Pinpoint the cell where the given text exists, returning its [x, y] midpoint coordinate. 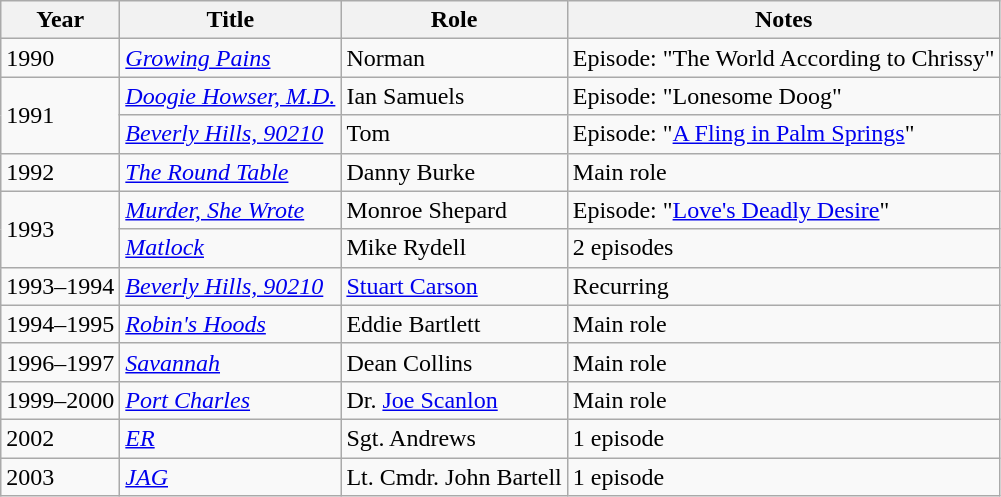
ER [230, 438]
1993 [60, 229]
Episode: "Love's Deadly Desire" [784, 210]
Growing Pains [230, 58]
1993–1994 [60, 286]
Episode: "Lonesome Doog" [784, 96]
1990 [60, 58]
1996–1997 [60, 362]
Savannah [230, 362]
The Round Table [230, 172]
Sgt. Andrews [454, 438]
Notes [784, 20]
Doogie Howser, M.D. [230, 96]
2002 [60, 438]
1994–1995 [60, 324]
Lt. Cmdr. John Bartell [454, 477]
Robin's Hoods [230, 324]
Title [230, 20]
Monroe Shepard [454, 210]
1992 [60, 172]
Episode: "A Fling in Palm Springs" [784, 134]
Norman [454, 58]
Murder, She Wrote [230, 210]
Episode: "The World According to Chrissy" [784, 58]
Matlock [230, 248]
Mike Rydell [454, 248]
Eddie Bartlett [454, 324]
JAG [230, 477]
Ian Samuels [454, 96]
Year [60, 20]
2003 [60, 477]
2 episodes [784, 248]
1999–2000 [60, 400]
Danny Burke [454, 172]
Role [454, 20]
Stuart Carson [454, 286]
Port Charles [230, 400]
Recurring [784, 286]
1991 [60, 115]
Dean Collins [454, 362]
Dr. Joe Scanlon [454, 400]
Tom [454, 134]
